Return (x, y) of the center of cell containing provided text 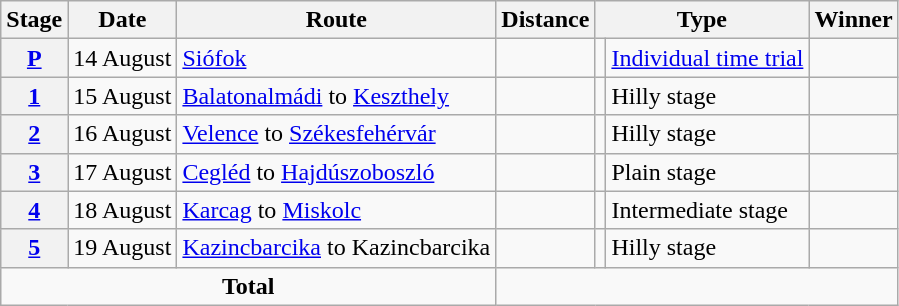
3 (34, 172)
19 August (122, 248)
P (34, 58)
Karcag to Miskolc (336, 210)
Kazincbarcika to Kazincbarcika (336, 248)
5 (34, 248)
15 August (122, 96)
Total (248, 286)
Stage (34, 20)
Type (702, 20)
Date (122, 20)
14 August (122, 58)
4 (34, 210)
Individual time trial (708, 58)
Cegléd to Hajdúszoboszló (336, 172)
Velence to Székesfehérvár (336, 134)
16 August (122, 134)
18 August (122, 210)
Plain stage (708, 172)
Winner (854, 20)
Balatonalmádi to Keszthely (336, 96)
Siófok (336, 58)
Distance (546, 20)
1 (34, 96)
17 August (122, 172)
Route (336, 20)
Intermediate stage (708, 210)
2 (34, 134)
